Return [X, Y] of the center of cell containing provided text 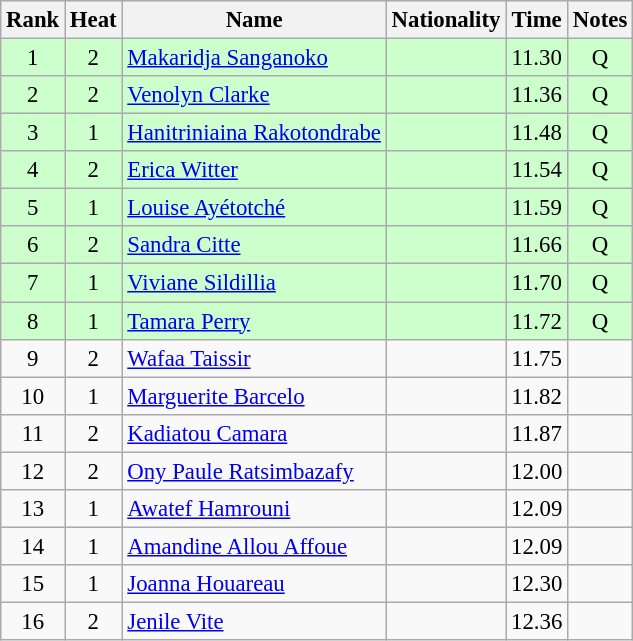
11.72 [537, 321]
Notes [600, 20]
Marguerite Barcelo [254, 396]
Sandra Citte [254, 245]
Viviane Sildillia [254, 283]
3 [33, 133]
11.36 [537, 95]
Louise Ayétotché [254, 208]
13 [33, 509]
10 [33, 396]
15 [33, 584]
Wafaa Taissir [254, 358]
Venolyn Clarke [254, 95]
Ony Paule Ratsimbazafy [254, 471]
11.87 [537, 433]
9 [33, 358]
12 [33, 471]
Nationality [446, 20]
16 [33, 621]
6 [33, 245]
11.30 [537, 58]
Name [254, 20]
12.36 [537, 621]
Kadiatou Camara [254, 433]
14 [33, 546]
11.59 [537, 208]
Makaridja Sanganoko [254, 58]
8 [33, 321]
5 [33, 208]
7 [33, 283]
4 [33, 170]
Amandine Allou Affoue [254, 546]
Joanna Houareau [254, 584]
11.75 [537, 358]
11.54 [537, 170]
11 [33, 433]
12.30 [537, 584]
12.00 [537, 471]
11.66 [537, 245]
Heat [94, 20]
Awatef Hamrouni [254, 509]
Erica Witter [254, 170]
11.82 [537, 396]
11.70 [537, 283]
Time [537, 20]
Rank [33, 20]
Tamara Perry [254, 321]
11.48 [537, 133]
Jenile Vite [254, 621]
Hanitriniaina Rakotondrabe [254, 133]
